From the cell containing the given text, extract its center point as [x, y] coordinate. 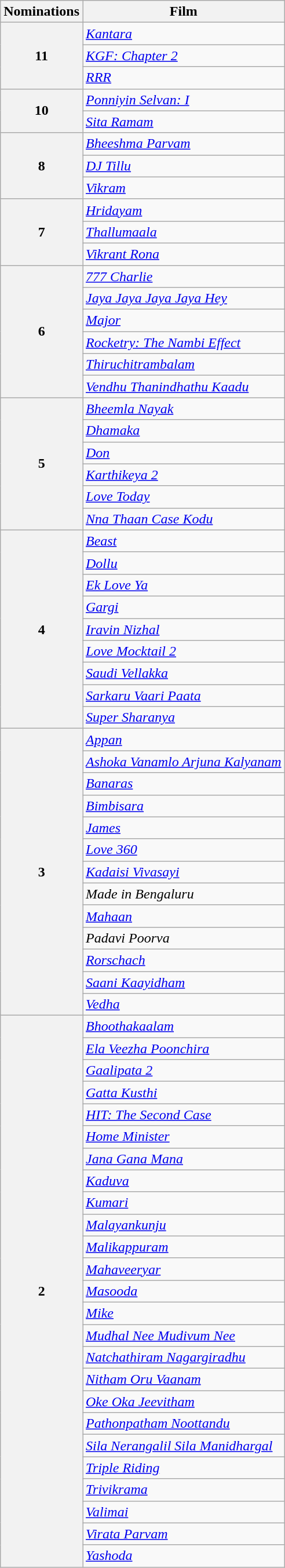
Banaras [183, 784]
Made in Bengaluru [183, 894]
Thallumaala [183, 232]
Malikappuram [183, 1247]
7 [42, 232]
Vendhu Thanindhathu Kaadu [183, 387]
Gargi [183, 607]
Don [183, 453]
Love Today [183, 497]
Sarkaru Vaari Paata [183, 696]
Mahaveeryar [183, 1269]
Iravin Nizhal [183, 629]
Valimai [183, 1512]
Hridayam [183, 210]
Love 360 [183, 850]
Bhoothakaalam [183, 1027]
Dhamaka [183, 431]
Nominations [42, 12]
DJ Tillu [183, 166]
Major [183, 321]
Sita Ramam [183, 122]
Malayankunju [183, 1225]
Kaduva [183, 1181]
Ek Love Ya [183, 585]
5 [42, 464]
Home Minister [183, 1137]
10 [42, 111]
Yashoda [183, 1556]
Vikrant Rona [183, 254]
Kadaisi Vivasayi [183, 872]
Saani Kaayidham [183, 983]
James [183, 828]
Triple Riding [183, 1468]
777 Charlie [183, 277]
Sila Nerangalil Sila Manidhargal [183, 1446]
Ashoka Vanamlo Arjuna Kalyanam [183, 762]
Masooda [183, 1291]
Super Sharanya [183, 718]
Ela Veezha Poonchira [183, 1049]
Padavi Poorva [183, 938]
Gatta Kusthi [183, 1093]
Kumari [183, 1203]
Film [183, 12]
Pathonpatham Noottandu [183, 1424]
Oke Oka Jeevitham [183, 1402]
2 [42, 1291]
6 [42, 332]
Dollu [183, 563]
Kantara [183, 34]
Thiruchitrambalam [183, 365]
HIT: The Second Case [183, 1115]
Gaalipata 2 [183, 1071]
Nna Thaan Case Kodu [183, 519]
Appan [183, 740]
Love Mocktail 2 [183, 652]
Bheeshma Parvam [183, 144]
Bimbisara [183, 806]
Natchathiram Nagargiradhu [183, 1358]
8 [42, 166]
Karthikeya 2 [183, 475]
4 [42, 630]
Mudhal Nee Mudivum Nee [183, 1335]
3 [42, 872]
Ponniyin Selvan: I [183, 100]
Mahaan [183, 916]
11 [42, 56]
KGF: Chapter 2 [183, 56]
Rocketry: The Nambi Effect [183, 343]
Jaya Jaya Jaya Jaya Hey [183, 299]
RRR [183, 78]
Trivikrama [183, 1490]
Vedha [183, 1005]
Bheemla Nayak [183, 409]
Mike [183, 1313]
Beast [183, 541]
Rorschach [183, 960]
Nitham Oru Vaanam [183, 1380]
Virata Parvam [183, 1534]
Jana Gana Mana [183, 1159]
Vikram [183, 188]
Saudi Vellakka [183, 674]
